Provide the [x, y] coordinate of the cell's center where the given text is located.  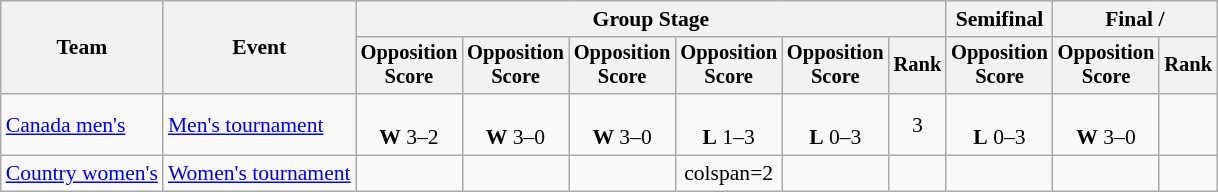
W 3–2 [410, 124]
Event [260, 48]
Final / [1135, 19]
Semifinal [1000, 19]
Women's tournament [260, 174]
Team [82, 48]
colspan=2 [728, 174]
L 1–3 [728, 124]
Men's tournament [260, 124]
Canada men's [82, 124]
Country women's [82, 174]
3 [918, 124]
Group Stage [652, 19]
